Provide the [X, Y] coordinate of the cell's center where the given text is located.  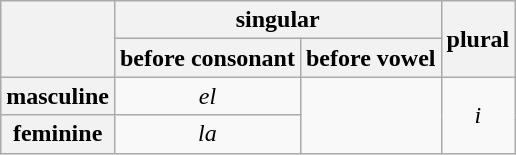
i [478, 115]
singular [278, 20]
la [207, 134]
plural [478, 39]
feminine [58, 134]
before consonant [207, 58]
before vowel [370, 58]
el [207, 96]
masculine [58, 96]
